Capture the cell that displays the provided text and extract its [X, Y] central coordinate. 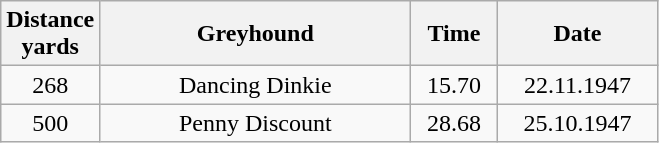
25.10.1947 [578, 123]
Date [578, 34]
268 [50, 85]
Greyhound [256, 34]
15.70 [454, 85]
Distance yards [50, 34]
500 [50, 123]
28.68 [454, 123]
Penny Discount [256, 123]
Dancing Dinkie [256, 85]
Time [454, 34]
22.11.1947 [578, 85]
